Return the [x, y] coordinate for the center point of the cell that contains the specified text.  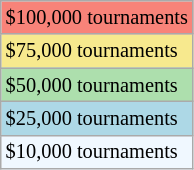
$50,000 tournaments [97, 85]
$100,000 tournaments [97, 17]
$75,000 tournaments [97, 51]
$10,000 tournaments [97, 152]
$25,000 tournaments [97, 118]
